Output the [x, y] coordinate of the center of the cell containing the given text.  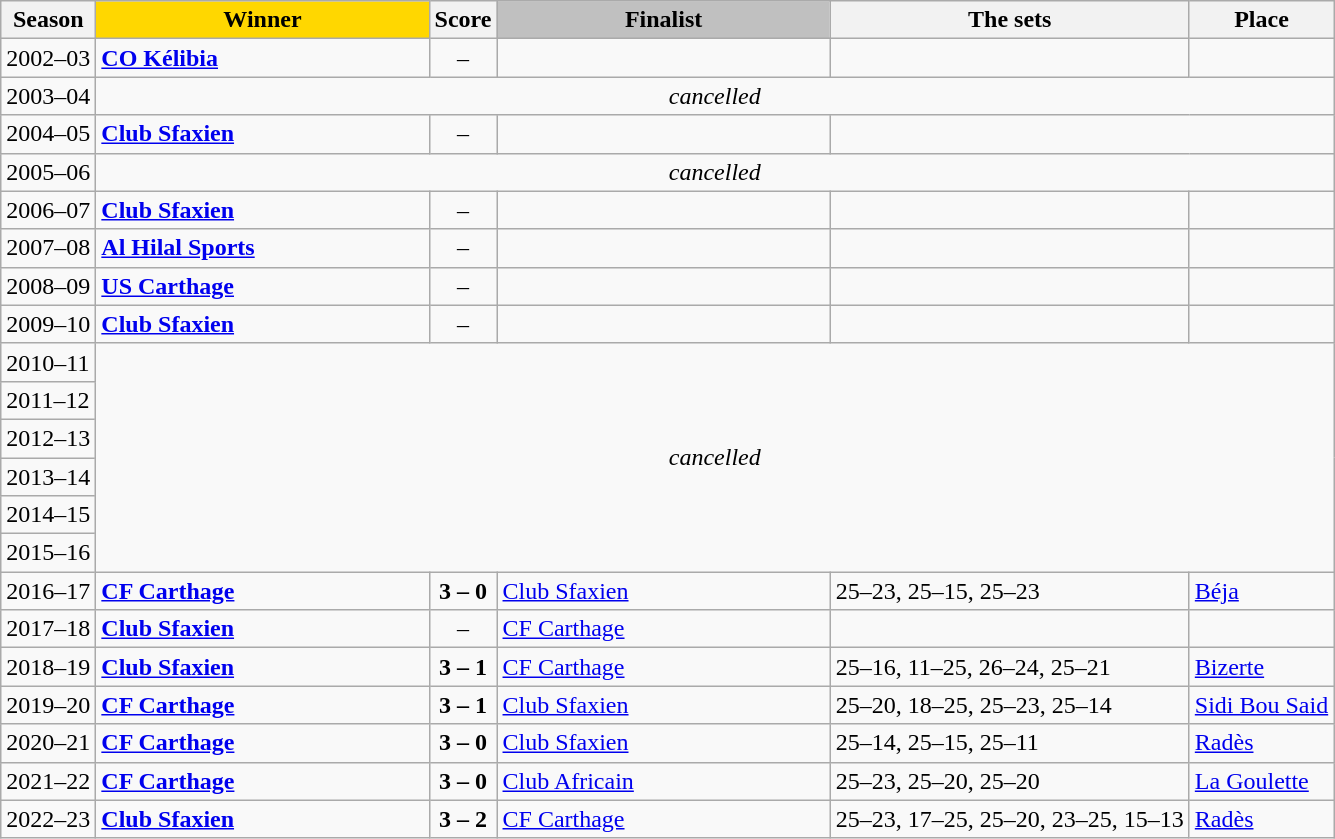
Sidi Bou Said [1261, 705]
Finalist [664, 20]
Place [1261, 20]
2003–04 [48, 96]
Season [48, 20]
2020–21 [48, 743]
25–16, 11–25, 26–24, 25–21 [1010, 667]
CO Kélibia [262, 58]
The sets [1010, 20]
2014–15 [48, 515]
La Goulette [1261, 781]
Béja [1261, 591]
2007–08 [48, 248]
2017–18 [48, 629]
2011–12 [48, 400]
2019–20 [48, 705]
25–14, 25–15, 25–11 [1010, 743]
Score [463, 20]
2012–13 [48, 438]
Club Africain [664, 781]
25–23, 25–15, 25–23 [1010, 591]
US Carthage [262, 286]
2008–09 [48, 286]
25–20, 18–25, 25–23, 25–14 [1010, 705]
2004–05 [48, 134]
3 – 2 [463, 819]
Al Hilal Sports [262, 248]
2002–03 [48, 58]
25–23, 25–20, 25–20 [1010, 781]
25–23, 17–25, 25–20, 23–25, 15–13 [1010, 819]
2015–16 [48, 553]
2021–22 [48, 781]
Winner [262, 20]
Bizerte [1261, 667]
2006–07 [48, 210]
2010–11 [48, 362]
2005–06 [48, 172]
2016–17 [48, 591]
2013–14 [48, 477]
2009–10 [48, 324]
2018–19 [48, 667]
2022–23 [48, 819]
